Capture the cell that displays the provided text and extract its (x, y) central coordinate. 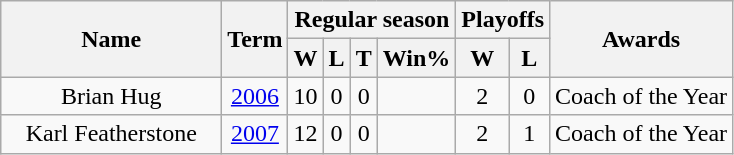
T (364, 58)
2007 (255, 134)
12 (306, 134)
2006 (255, 96)
Awards (642, 39)
Brian Hug (112, 96)
1 (530, 134)
Playoffs (503, 20)
Regular season (372, 20)
Karl Featherstone (112, 134)
Name (112, 39)
10 (306, 96)
Term (255, 39)
Win% (416, 58)
